Provide the [X, Y] coordinate of the cell's center where the given text is located.  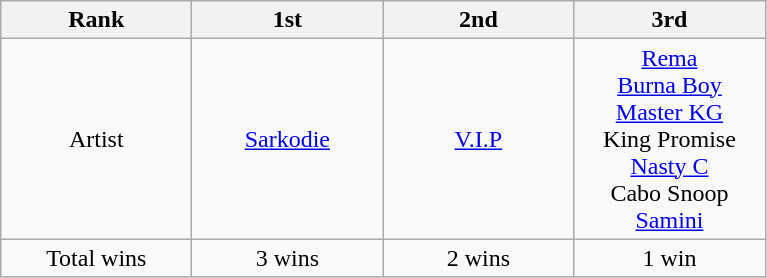
RemaBurna BoyMaster KGKing PromiseNasty CCabo SnoopSamini [670, 139]
Artist [96, 139]
3 wins [288, 258]
1 win [670, 258]
Sarkodie [288, 139]
Rank [96, 20]
2nd [478, 20]
V.I.P [478, 139]
2 wins [478, 258]
3rd [670, 20]
Total wins [96, 258]
1st [288, 20]
